Search for the cell housing the specified text and yield its [x, y] center coordinate. 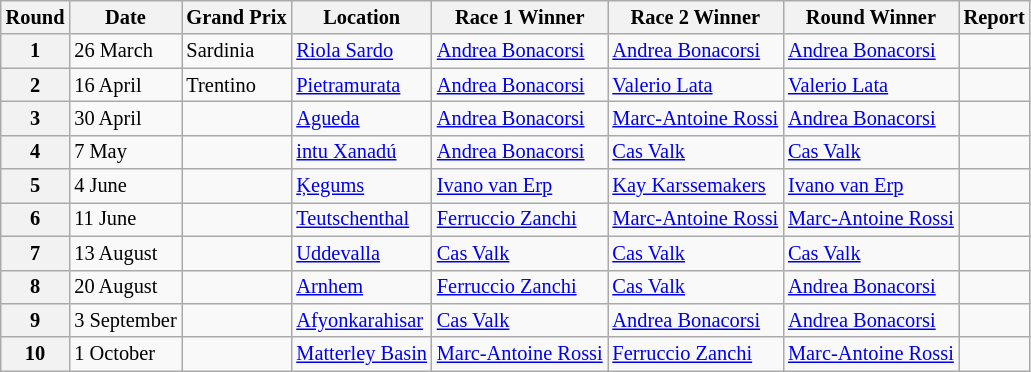
Race 2 Winner [696, 17]
7 [36, 253]
10 [36, 354]
Kay Karssemakers [696, 186]
11 June [125, 219]
4 June [125, 186]
1 [36, 51]
Location [361, 17]
9 [36, 320]
20 August [125, 287]
Round [36, 17]
4 [36, 152]
Arnhem [361, 287]
5 [36, 186]
8 [36, 287]
Report [994, 17]
Teutschenthal [361, 219]
Ķegums [361, 186]
Afyonkarahisar [361, 320]
2 [36, 85]
Pietramurata [361, 85]
Matterley Basin [361, 354]
3 September [125, 320]
3 [36, 118]
Riola Sardo [361, 51]
Agueda [361, 118]
Sardinia [237, 51]
Trentino [237, 85]
13 August [125, 253]
26 March [125, 51]
Uddevalla [361, 253]
Race 1 Winner [520, 17]
30 April [125, 118]
7 May [125, 152]
6 [36, 219]
Grand Prix [237, 17]
1 October [125, 354]
16 April [125, 85]
intu Xanadú [361, 152]
Date [125, 17]
Round Winner [871, 17]
